Capture the cell that displays the provided text and extract its [X, Y] central coordinate. 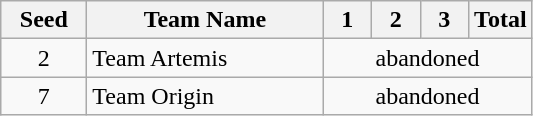
Team Origin [205, 96]
1 [348, 20]
Seed [44, 20]
Team Name [205, 20]
Team Artemis [205, 58]
7 [44, 96]
3 [444, 20]
Total [501, 20]
